Identify which cell holds the provided text, then report its [X, Y] central coordinate. 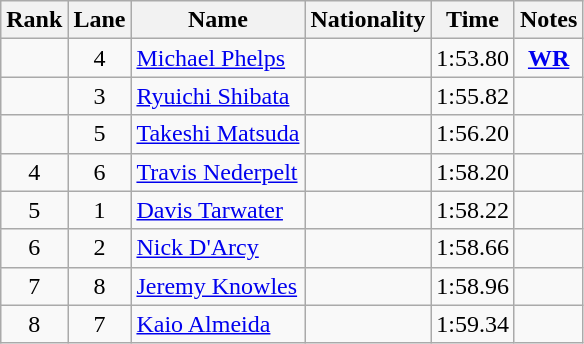
1:58.20 [473, 172]
3 [100, 96]
1 [100, 210]
1:56.20 [473, 134]
2 [100, 248]
Jeremy Knowles [218, 286]
Time [473, 20]
Kaio Almeida [218, 324]
1:58.66 [473, 248]
Lane [100, 20]
Takeshi Matsuda [218, 134]
Nick D'Arcy [218, 248]
1:58.96 [473, 286]
1:55.82 [473, 96]
WR [548, 58]
1:59.34 [473, 324]
Rank [34, 20]
Davis Tarwater [218, 210]
1:53.80 [473, 58]
Travis Nederpelt [218, 172]
Name [218, 20]
Nationality [368, 20]
Michael Phelps [218, 58]
Ryuichi Shibata [218, 96]
Notes [548, 20]
1:58.22 [473, 210]
